Detect which cell encompasses the target text, then output its [x, y] center coordinate. 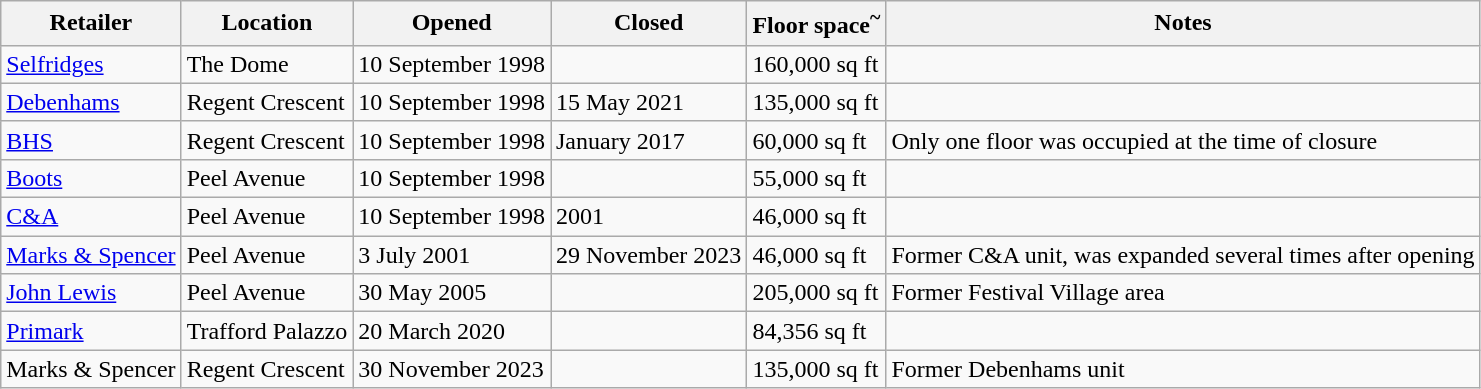
Retailer [91, 24]
55,000 sq ft [816, 178]
Trafford Palazzo [267, 331]
The Dome [267, 64]
Only one floor was occupied at the time of closure [1183, 140]
Former Debenhams unit [1183, 369]
Selfridges [91, 64]
84,356 sq ft [816, 331]
60,000 sq ft [816, 140]
Former Festival Village area [1183, 293]
160,000 sq ft [816, 64]
205,000 sq ft [816, 293]
20 March 2020 [452, 331]
15 May 2021 [648, 102]
January 2017 [648, 140]
John Lewis [91, 293]
29 November 2023 [648, 255]
Boots [91, 178]
30 May 2005 [452, 293]
Closed [648, 24]
2001 [648, 217]
Opened [452, 24]
30 November 2023 [452, 369]
Floor space~ [816, 24]
Former C&A unit, was expanded several times after opening [1183, 255]
Primark [91, 331]
3 July 2001 [452, 255]
C&A [91, 217]
Notes [1183, 24]
Debenhams [91, 102]
Location [267, 24]
BHS [91, 140]
